For the text-containing cell, return its midpoint in [x, y] coordinate format. 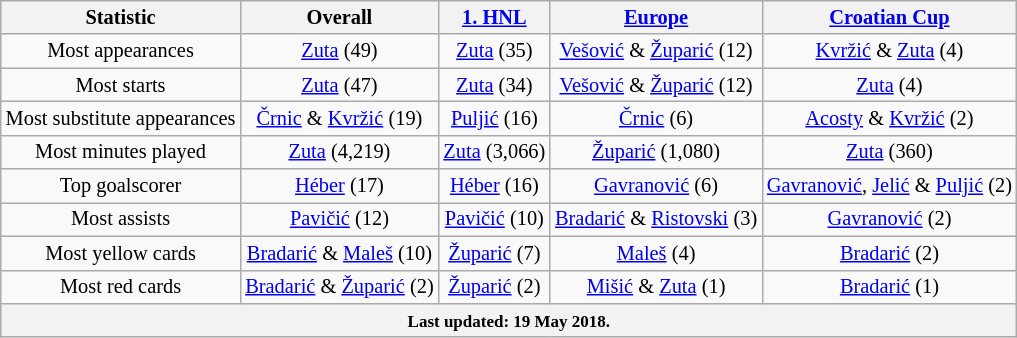
Most yellow cards [121, 253]
Zuta (4,219) [339, 152]
Europe [656, 17]
Acosty & Kvržić (2) [890, 118]
Bradarić & Ristovski (3) [656, 219]
Gavranović, Jelić & Puljić (2) [890, 186]
Črnic (6) [656, 118]
Most appearances [121, 51]
Gavranović (2) [890, 219]
Bradarić & Maleš (10) [339, 253]
Most starts [121, 85]
Zuta (4) [890, 85]
Bradarić (2) [890, 253]
Zuta (49) [339, 51]
Črnic & Kvržić (19) [339, 118]
Puljić (16) [495, 118]
Most minutes played [121, 152]
Statistic [121, 17]
Župarić (7) [495, 253]
Župarić (2) [495, 287]
1. HNL [495, 17]
Mišić & Zuta (1) [656, 287]
Zuta (34) [495, 85]
Last updated: 19 May 2018. [509, 320]
Zuta (47) [339, 85]
Zuta (360) [890, 152]
Croatian Cup [890, 17]
Most substitute appearances [121, 118]
Pavičić (10) [495, 219]
Gavranović (6) [656, 186]
Overall [339, 17]
Zuta (35) [495, 51]
Župarić (1,080) [656, 152]
Bradarić (1) [890, 287]
Top goalscorer [121, 186]
Most red cards [121, 287]
Héber (17) [339, 186]
Kvržić & Zuta (4) [890, 51]
Héber (16) [495, 186]
Bradarić & Župarić (2) [339, 287]
Maleš (4) [656, 253]
Zuta (3,066) [495, 152]
Most assists [121, 219]
Pavičić (12) [339, 219]
